Output the (x, y) coordinate of the center of the cell containing the given text.  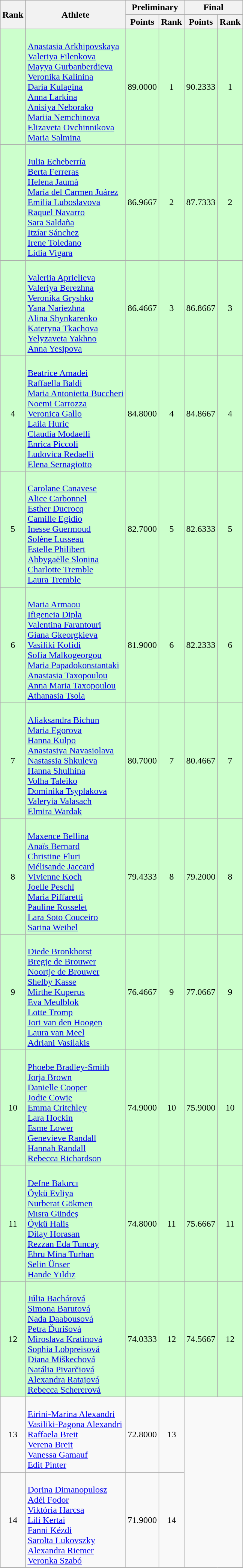
Defne BakırcıÖykü EvliyaNurberat GökmenMısra GündeşÖykü HalisDilay HorasanRezzan Eda TuncayEbru Mina TurhanSelin ÜnserHande Yıldız (76, 1224)
82.2333 (201, 645)
80.4667 (201, 761)
84.8667 (201, 414)
Eirini-Marina AlexandriVasiliki-Pagona AlexandriRaffaela BreitVerena BreitVanessa GamaufEdit Pinter (76, 1435)
75.6667 (201, 1224)
74.8000 (142, 1224)
82.7000 (142, 529)
87.7333 (201, 202)
Final (213, 8)
71.9000 (142, 1520)
86.9667 (142, 202)
77.0667 (201, 992)
Dorina DimanopuloszAdél FodorViktória HarcsaLili KertaiFanni KézdiSarolta LukovszkyAlexandra RiemerVeronka Szabó (76, 1520)
72.8000 (142, 1435)
81.9000 (142, 645)
74.5667 (201, 1339)
89.0000 (142, 87)
79.4333 (142, 876)
86.4667 (142, 308)
Maxence BellinaAnaïs BernardChristine FluriMélisande JaccardVivienne KochJoelle PeschlMaria PiffarettiPauline RosseletLara Soto CouceiroSarina Weibel (76, 876)
Phoebe Bradley-SmithJorja BrownDanielle CooperJodie CowieEmma CritchleyLara HockinEsme LowerGenevieve RandallHannah RandallRebecca Richardson (76, 1108)
Valeriia AprielievaValeriya BerezhnaVeronika GryshkoYana NariezhnaAlina ShynkarenkoKateryna TkachovaYelyzaveta YakhnoAnna Yesipova (76, 308)
76.4667 (142, 992)
79.2000 (201, 876)
90.2333 (201, 87)
84.8000 (142, 414)
75.9000 (201, 1108)
86.8667 (201, 308)
80.7000 (142, 761)
82.6333 (201, 529)
74.9000 (142, 1108)
74.0333 (142, 1339)
Preliminary (155, 8)
Athlete (76, 15)
